Detect which cell encompasses the target text, then output its (X, Y) center coordinate. 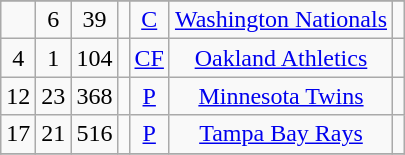
368 (94, 96)
C (149, 20)
516 (94, 134)
23 (54, 96)
12 (18, 96)
Tampa Bay Rays (280, 134)
104 (94, 58)
1 (54, 58)
Oakland Athletics (280, 58)
CF (149, 58)
21 (54, 134)
39 (94, 20)
6 (54, 20)
Minnesota Twins (280, 96)
17 (18, 134)
4 (18, 58)
Washington Nationals (280, 20)
